Pinpoint the cell where the given text exists, returning its [X, Y] midpoint coordinate. 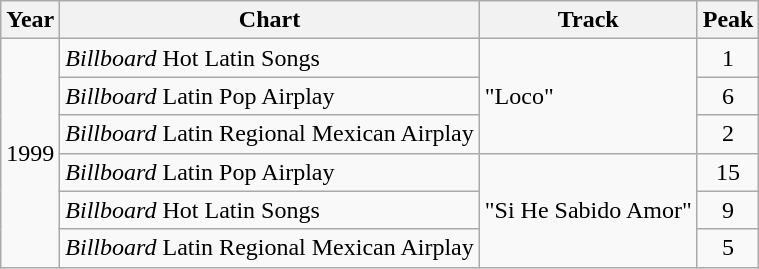
Chart [270, 20]
Track [588, 20]
6 [728, 96]
9 [728, 210]
1 [728, 58]
5 [728, 248]
15 [728, 172]
1999 [30, 153]
Year [30, 20]
Peak [728, 20]
2 [728, 134]
"Si He Sabido Amor" [588, 210]
"Loco" [588, 96]
